Provide the (X, Y) coordinate of the cell's center where the given text is located.  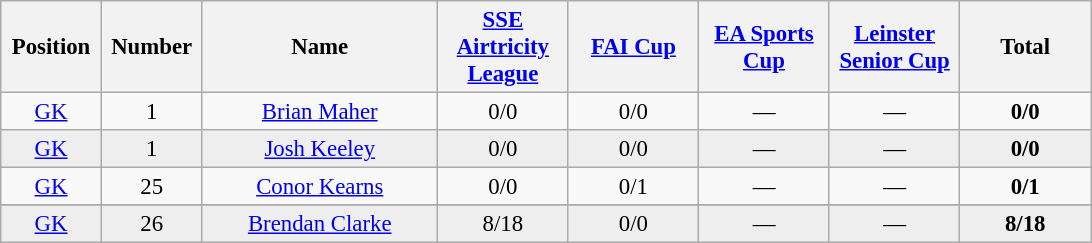
FAI Cup (634, 47)
Leinster Senior Cup (894, 47)
Name (320, 47)
Conor Kearns (320, 187)
Number (152, 47)
Total (1026, 47)
SSE Airtricity League (504, 47)
Josh Keeley (320, 149)
EA Sports Cup (764, 47)
Brendan Clarke (320, 224)
Brian Maher (320, 112)
26 (152, 224)
Position (52, 47)
25 (152, 187)
